Provide the [X, Y] coordinate of the cell's center where the given text is located.  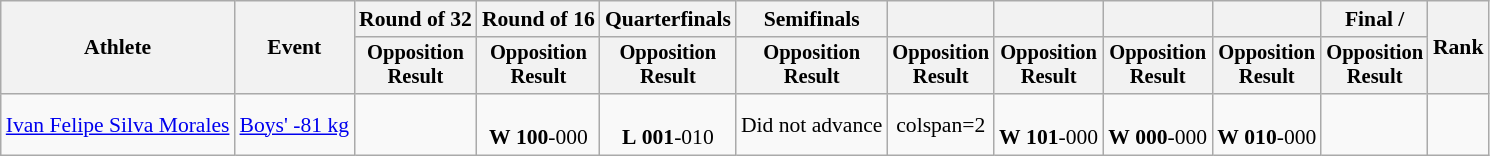
Boys' -81 kg [294, 124]
Athlete [118, 48]
Semifinals [812, 19]
Ivan Felipe Silva Morales [118, 124]
Quarterfinals [668, 19]
W 100-000 [538, 124]
W 101-000 [1048, 124]
colspan=2 [940, 124]
Event [294, 48]
W 010-000 [1266, 124]
Did not advance [812, 124]
Round of 16 [538, 19]
Final / [1374, 19]
Round of 32 [416, 19]
Rank [1458, 48]
L 001-010 [668, 124]
W 000-000 [1158, 124]
